Return the (X, Y) coordinate for the center point of the cell that contains the specified text.  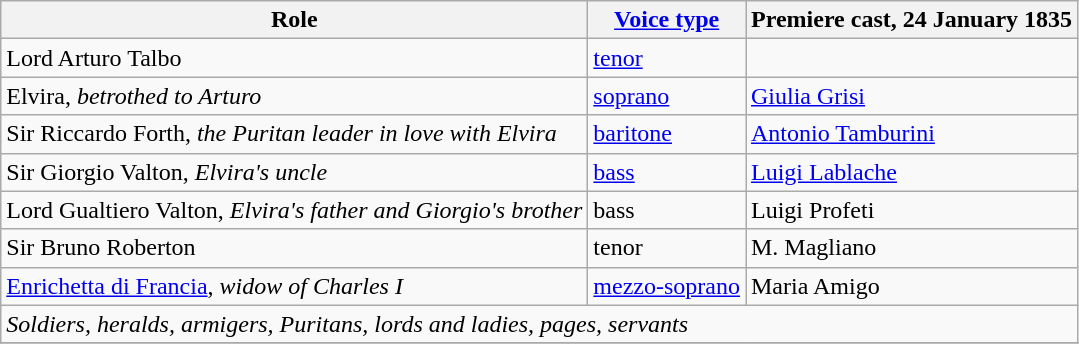
Sir Riccardo Forth, the Puritan leader in love with Elvira (294, 134)
Elvira, betrothed to Arturo (294, 96)
Enrichetta di Francia, widow of Charles I (294, 286)
Antonio Tamburini (912, 134)
Voice type (667, 20)
soprano (667, 96)
Soldiers, heralds, armigers, Puritans, lords and ladies, pages, servants (540, 324)
mezzo-soprano (667, 286)
Sir Giorgio Valton, Elvira's uncle (294, 172)
Luigi Lablache (912, 172)
Luigi Profeti (912, 210)
baritone (667, 134)
Sir Bruno Roberton (294, 248)
Maria Amigo (912, 286)
Giulia Grisi (912, 96)
Premiere cast, 24 January 1835 (912, 20)
Role (294, 20)
Lord Arturo Talbo (294, 58)
Lord Gualtiero Valton, Elvira's father and Giorgio's brother (294, 210)
M. Magliano (912, 248)
